For the text-containing cell, return its midpoint in (x, y) coordinate format. 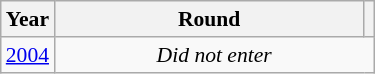
2004 (28, 55)
Year (28, 19)
Round (209, 19)
Did not enter (214, 55)
